From the cell containing the given text, extract its center point as [x, y] coordinate. 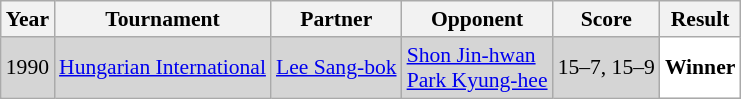
Tournament [162, 19]
Score [606, 19]
Result [700, 19]
15–7, 15–9 [606, 68]
Lee Sang-bok [336, 68]
Partner [336, 19]
1990 [28, 68]
Opponent [478, 19]
Winner [700, 68]
Shon Jin-hwan Park Kyung-hee [478, 68]
Year [28, 19]
Hungarian International [162, 68]
